Identify which cell holds the provided text, then report its (X, Y) central coordinate. 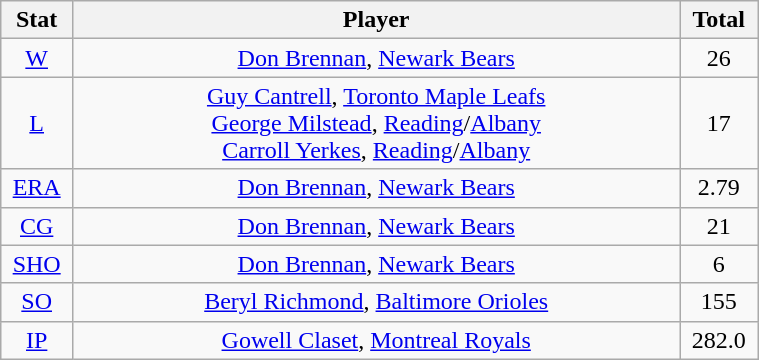
282.0 (719, 340)
IP (37, 340)
Total (719, 20)
17 (719, 123)
Player (376, 20)
ERA (37, 188)
Gowell Claset, Montreal Royals (376, 340)
W (37, 58)
L (37, 123)
Beryl Richmond, Baltimore Orioles (376, 302)
SHO (37, 264)
2.79 (719, 188)
26 (719, 58)
Stat (37, 20)
155 (719, 302)
SO (37, 302)
Guy Cantrell, Toronto Maple Leafs George Milstead, Reading/Albany Carroll Yerkes, Reading/Albany (376, 123)
CG (37, 226)
21 (719, 226)
6 (719, 264)
